Locate the cell with the specified text and output its [X, Y] center coordinate. 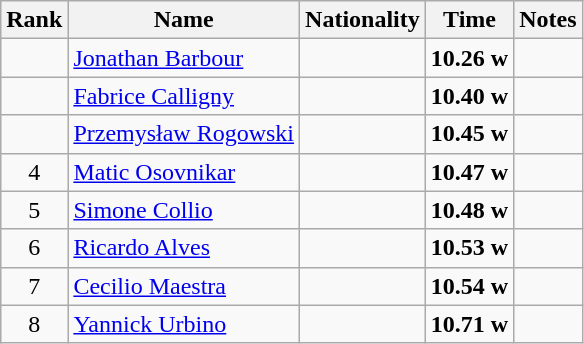
Jonathan Barbour [184, 58]
10.26 w [469, 58]
Matic Osovnikar [184, 172]
7 [34, 286]
10.71 w [469, 324]
8 [34, 324]
Simone Collio [184, 210]
Fabrice Calligny [184, 96]
10.53 w [469, 248]
Yannick Urbino [184, 324]
10.54 w [469, 286]
Nationality [363, 20]
Notes [548, 20]
Ricardo Alves [184, 248]
Name [184, 20]
4 [34, 172]
5 [34, 210]
10.47 w [469, 172]
Przemysław Rogowski [184, 134]
Rank [34, 20]
Cecilio Maestra [184, 286]
10.45 w [469, 134]
10.48 w [469, 210]
10.40 w [469, 96]
Time [469, 20]
6 [34, 248]
